For the text-containing cell, return its midpoint in [x, y] coordinate format. 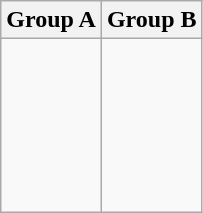
Group A [52, 20]
Group B [152, 20]
